For the text-containing cell, return its midpoint in (X, Y) coordinate format. 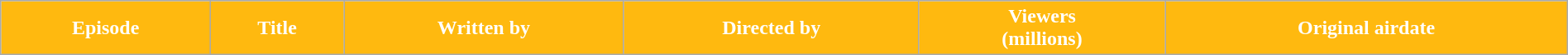
Written by (485, 28)
Title (278, 28)
Original airdate (1366, 28)
Directed by (771, 28)
Episode (106, 28)
Viewers(millions) (1042, 28)
